From the cell containing the given text, extract its center point as (X, Y) coordinate. 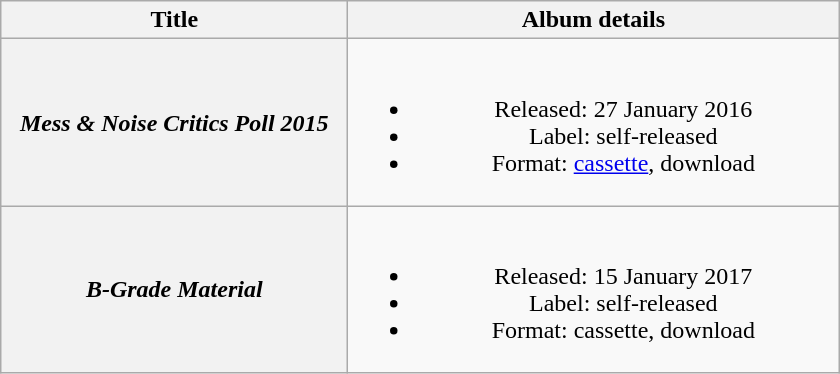
Album details (594, 20)
Title (174, 20)
Released: 27 January 2016Label: self-releasedFormat: cassette, download (594, 122)
Mess & Noise Critics Poll 2015 (174, 122)
B-Grade Material (174, 290)
Released: 15 January 2017Label: self-releasedFormat: cassette, download (594, 290)
